Provide the (x, y) coordinate of the cell's center where the given text is located.  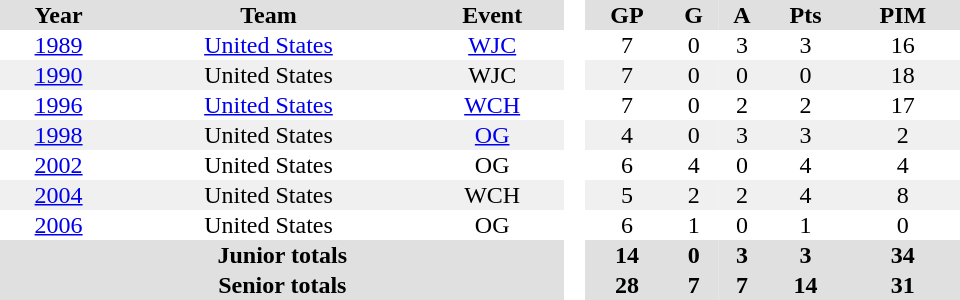
28 (626, 285)
G (694, 15)
1996 (58, 105)
Senior totals (282, 285)
2004 (58, 195)
34 (903, 255)
PIM (903, 15)
16 (903, 45)
31 (903, 285)
Junior totals (282, 255)
2002 (58, 165)
A (742, 15)
5 (626, 195)
1989 (58, 45)
18 (903, 75)
17 (903, 105)
1998 (58, 135)
1990 (58, 75)
Year (58, 15)
GP (626, 15)
8 (903, 195)
Event (492, 15)
Team (268, 15)
2006 (58, 225)
Pts (805, 15)
